Locate the cell with the specified text and output its (x, y) center coordinate. 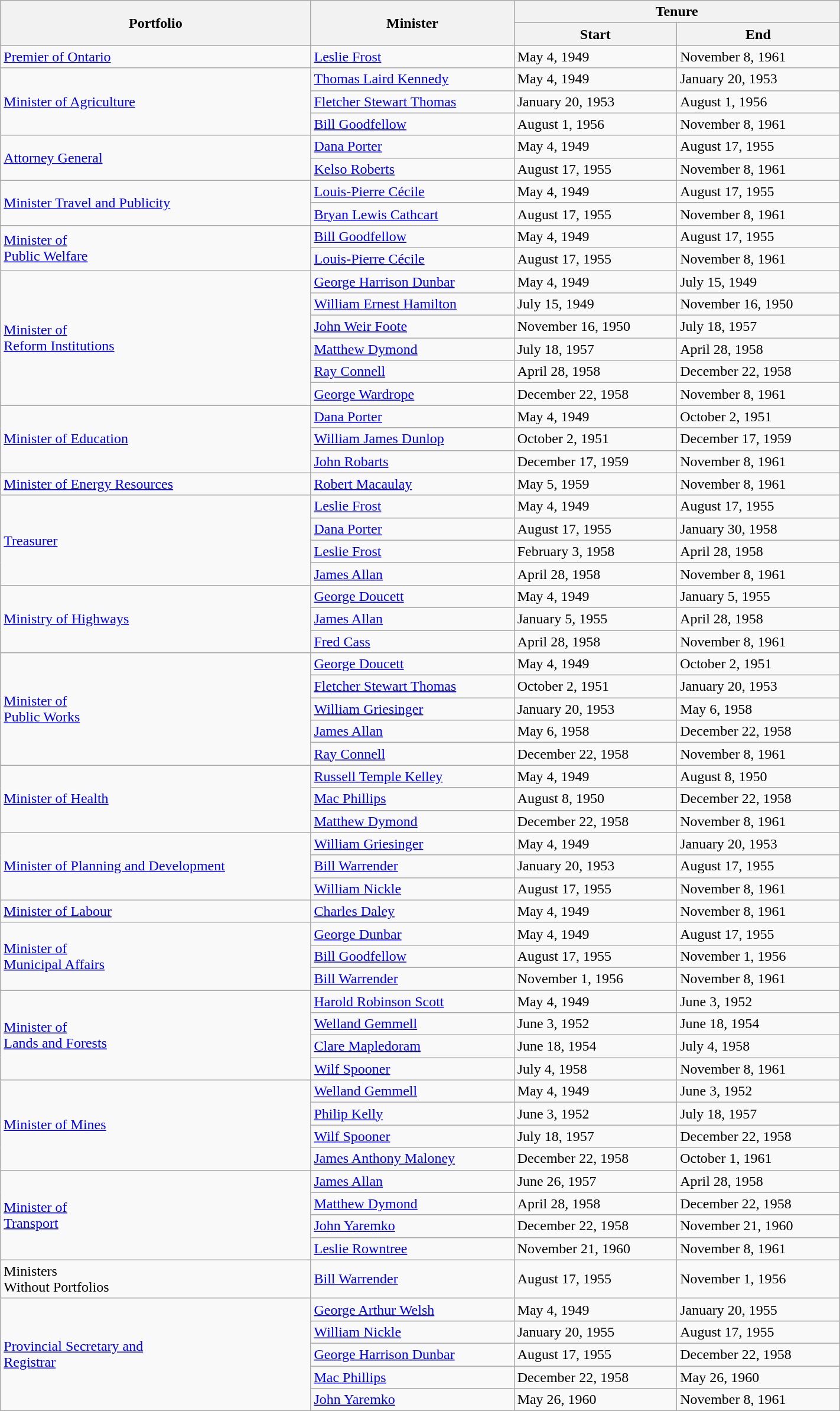
Provincial Secretary and Registrar (156, 1354)
Robert Macaulay (412, 484)
Minister of Transport (156, 1215)
Minister of Public Welfare (156, 248)
Minister Travel and Publicity (156, 203)
Ministers Without Portfolios (156, 1279)
Bryan Lewis Cathcart (412, 214)
Minister of Education (156, 439)
Start (595, 34)
Harold Robinson Scott (412, 1002)
George Wardrope (412, 394)
Minister of Mines (156, 1125)
Premier of Ontario (156, 57)
Thomas Laird Kennedy (412, 79)
End (758, 34)
George Dunbar (412, 934)
Russell Temple Kelley (412, 776)
James Anthony Maloney (412, 1159)
February 3, 1958 (595, 551)
October 1, 1961 (758, 1159)
Tenure (677, 12)
Charles Daley (412, 911)
Leslie Rowntree (412, 1249)
January 30, 1958 (758, 529)
John Robarts (412, 461)
William Ernest Hamilton (412, 304)
Minister of Energy Resources (156, 484)
June 26, 1957 (595, 1181)
Portfolio (156, 23)
Minister of Agriculture (156, 102)
Ministry of Highways (156, 619)
Treasurer (156, 540)
Minister of Planning and Development (156, 866)
John Weir Foote (412, 327)
Minister of Public Works (156, 709)
Minister of Reform Institutions (156, 338)
Minister (412, 23)
George Arthur Welsh (412, 1309)
Fred Cass (412, 641)
Clare Mapledoram (412, 1046)
May 5, 1959 (595, 484)
Minister of Municipal Affairs (156, 956)
Kelso Roberts (412, 169)
Attorney General (156, 158)
Minister of Lands and Forests (156, 1035)
Minister of Labour (156, 911)
Philip Kelly (412, 1114)
Minister of Health (156, 799)
William James Dunlop (412, 439)
